Output the [x, y] coordinate of the center of the cell containing the given text.  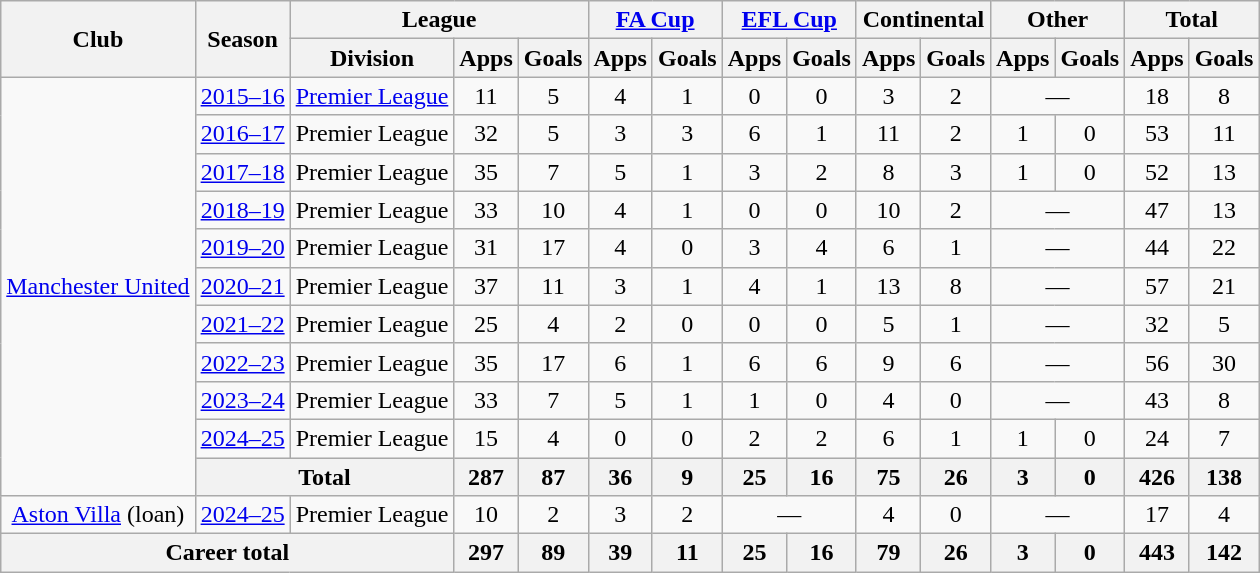
57 [1157, 286]
24 [1157, 438]
56 [1157, 362]
44 [1157, 248]
89 [553, 553]
Manchester United [98, 286]
Continental [923, 20]
37 [486, 286]
30 [1224, 362]
43 [1157, 400]
Division [372, 58]
League [439, 20]
2021–22 [242, 324]
EFL Cup [789, 20]
Club [98, 39]
2022–23 [242, 362]
2019–20 [242, 248]
2020–21 [242, 286]
426 [1157, 477]
22 [1224, 248]
79 [888, 553]
2023–24 [242, 400]
297 [486, 553]
39 [620, 553]
87 [553, 477]
2016–17 [242, 134]
2015–16 [242, 96]
52 [1157, 172]
31 [486, 248]
36 [620, 477]
2017–18 [242, 172]
Career total [228, 553]
18 [1157, 96]
21 [1224, 286]
287 [486, 477]
15 [486, 438]
53 [1157, 134]
138 [1224, 477]
Season [242, 39]
Other [1058, 20]
2018–19 [242, 210]
75 [888, 477]
47 [1157, 210]
142 [1224, 553]
443 [1157, 553]
Aston Villa (loan) [98, 515]
FA Cup [655, 20]
